Determine the (x, y) coordinate at the center of the cell enclosing the given text.  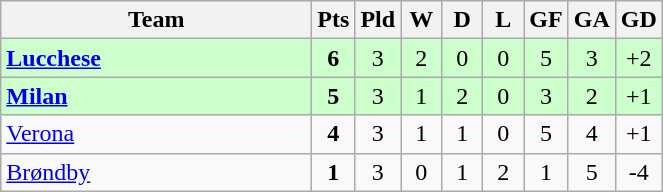
Team (156, 20)
Milan (156, 96)
D (462, 20)
L (504, 20)
GA (592, 20)
Brøndby (156, 172)
Lucchese (156, 58)
GF (546, 20)
Pld (378, 20)
W (422, 20)
Verona (156, 134)
Pts (334, 20)
GD (638, 20)
-4 (638, 172)
+2 (638, 58)
6 (334, 58)
